Output the [X, Y] coordinate of the center of the cell containing the given text.  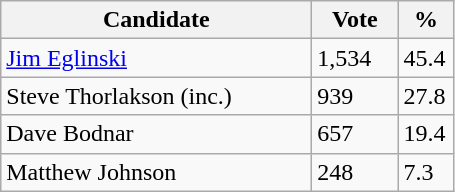
7.3 [426, 172]
939 [355, 96]
Dave Bodnar [156, 134]
Steve Thorlakson (inc.) [156, 96]
Matthew Johnson [156, 172]
% [426, 20]
Vote [355, 20]
19.4 [426, 134]
Jim Eglinski [156, 58]
45.4 [426, 58]
27.8 [426, 96]
657 [355, 134]
Candidate [156, 20]
1,534 [355, 58]
248 [355, 172]
